Return the (X, Y) coordinate for the center point of the cell that contains the specified text.  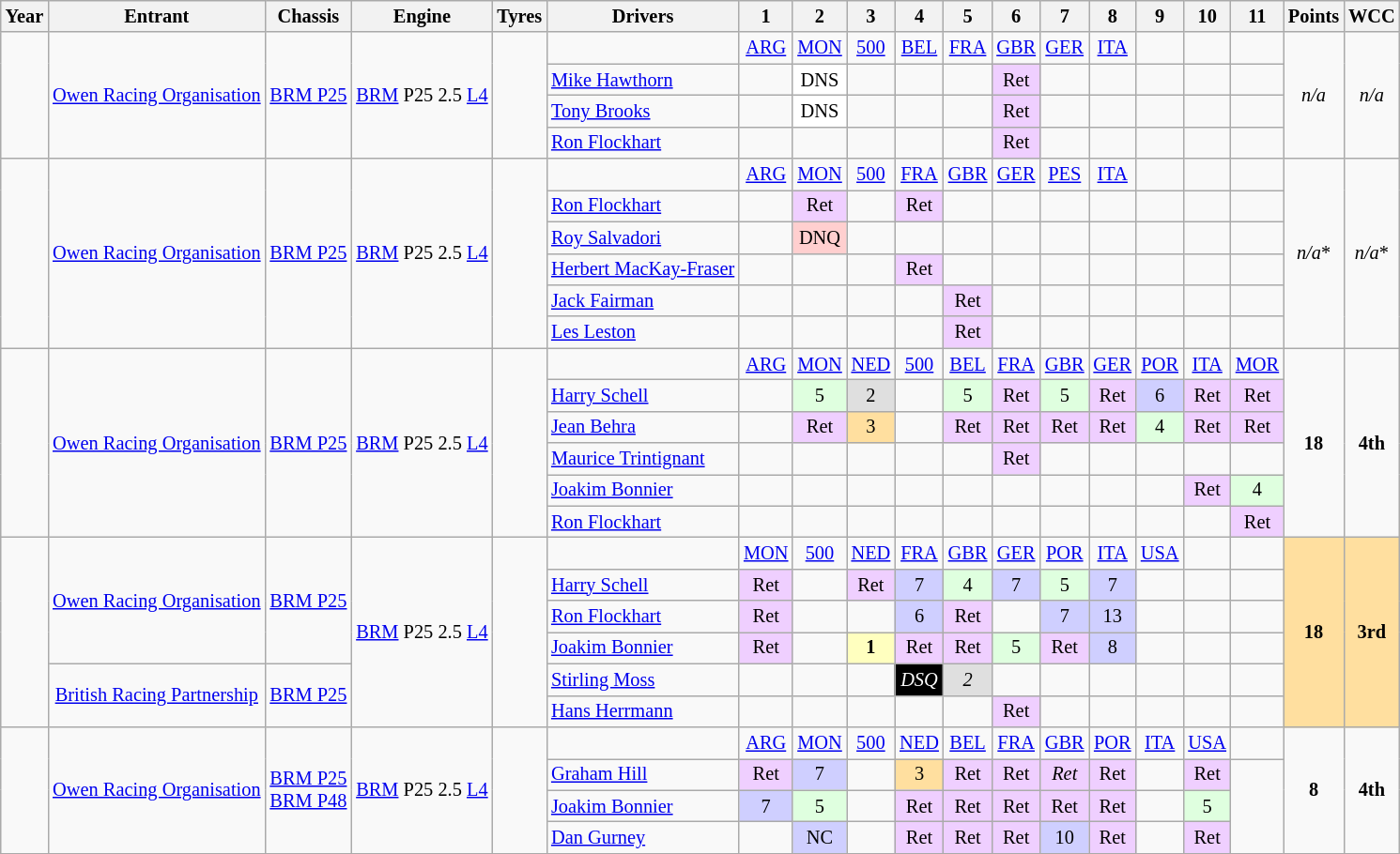
Drivers (642, 16)
DNQ (819, 237)
9 (1160, 16)
Chassis (308, 16)
Engine (422, 16)
Stirling Moss (642, 679)
Mike Hawthorn (642, 80)
Entrant (156, 16)
Les Leston (642, 332)
WCC (1372, 16)
Maurice Trintignant (642, 459)
13 (1113, 617)
Points (1314, 16)
Graham Hill (642, 774)
NC (819, 837)
British Racing Partnership (156, 694)
MOR (1257, 364)
11 (1257, 16)
Dan Gurney (642, 837)
BRM P25 BRM P48 (308, 790)
Year (24, 16)
Hans Herrmann (642, 711)
PES (1065, 175)
Herbert MacKay-Fraser (642, 269)
Jean Behra (642, 427)
Roy Salvadori (642, 237)
Tyres (519, 16)
Jack Fairman (642, 300)
Tony Brooks (642, 111)
DSQ (919, 679)
3rd (1372, 632)
